Capture the cell that displays the provided text and extract its (x, y) central coordinate. 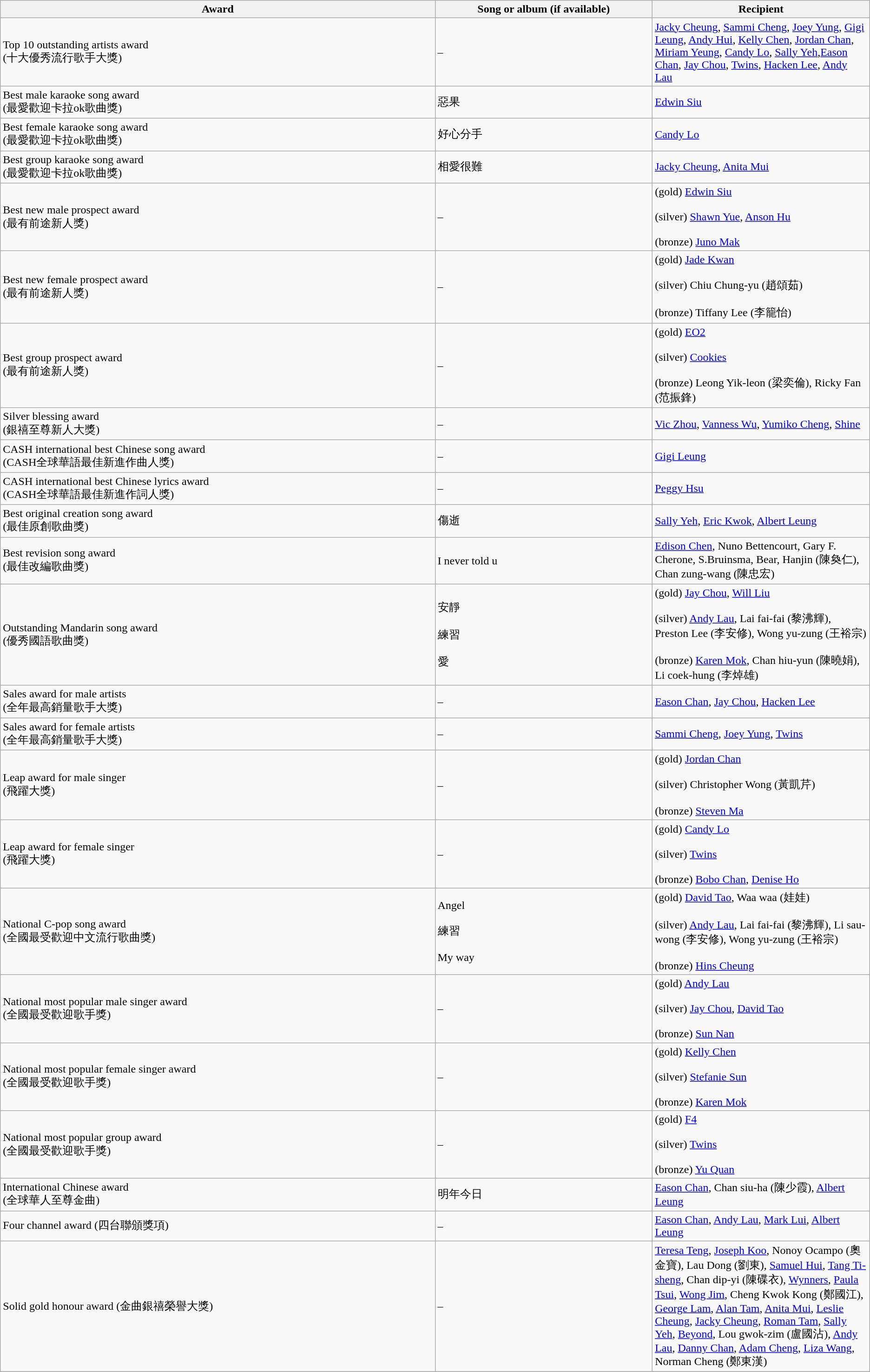
(gold) Jordan Chan(silver) Christopher Wong (黃凱芹)(bronze) Steven Ma (761, 785)
(gold) F4(silver) Twins(bronze) Yu Quan (761, 1145)
Best new male prospect award(最有前途新人獎) (217, 217)
I never told u (544, 561)
National most popular female singer award(全國最受歡迎歌手獎) (217, 1076)
Angel練習My way (544, 932)
Vic Zhou, Vanness Wu, Yumiko Cheng, Shine (761, 424)
Leap award for female singer(飛躍大獎) (217, 854)
Four channel award (四台聯頒獎項) (217, 1226)
(gold) Edwin Siu(silver) Shawn Yue, Anson Hu(bronze) Juno Mak (761, 217)
Best group karaoke song award(最愛歡迎卡拉ok歌曲獎) (217, 167)
Outstanding Mandarin song award(優秀國語歌曲獎) (217, 635)
CASH international best Chinese lyrics award(CASH全球華語最佳新進作詞人獎) (217, 489)
Leap award for male singer(飛躍大獎) (217, 785)
惡果 (544, 102)
Recipient (761, 9)
Sammi Cheng, Joey Yung, Twins (761, 734)
Best group prospect award(最有前途新人獎) (217, 365)
Sales award for male artists(全年最高銷量歌手大獎) (217, 702)
安靜練習愛 (544, 635)
National C-pop song award(全國最受歡迎中文流行歌曲獎) (217, 932)
Top 10 outstanding artists award(十大優秀流行歌手大獎) (217, 52)
傷逝 (544, 521)
National most popular group award(全國最受歡迎歌手獎) (217, 1145)
相愛很難 (544, 167)
National most popular male singer award(全國最受歡迎歌手獎) (217, 1008)
Sally Yeh, Eric Kwok, Albert Leung (761, 521)
Jacky Cheung, Anita Mui (761, 167)
(gold) Kelly Chen(silver) Stefanie Sun(bronze) Karen Mok (761, 1076)
(gold) Candy Lo(silver) Twins(bronze) Bobo Chan, Denise Ho (761, 854)
Best original creation song award(最佳原創歌曲獎) (217, 521)
Award (217, 9)
(gold) EO2(silver) Cookies(bronze) Leong Yik-leon (梁奕倫), Ricky Fan (范振鋒) (761, 365)
Eason Chan, Chan siu-ha (陳少霞), Albert Leung (761, 1195)
International Chinese award(全球華人至尊金曲) (217, 1195)
Best male karaoke song award(最愛歡迎卡拉ok歌曲獎) (217, 102)
Eason Chan, Andy Lau, Mark Lui, Albert Leung (761, 1226)
Best revision song award(最佳改編歌曲獎) (217, 561)
Candy Lo (761, 134)
Song or album (if available) (544, 9)
Solid gold honour award (金曲銀禧榮譽大獎) (217, 1306)
(gold) Jade Kwan(silver) Chiu Chung-yu (趙頌茹)(bronze) Tiffany Lee (李籠怡) (761, 287)
(gold) David Tao, Waa waa (娃娃)(silver) Andy Lau, Lai fai-fai (黎沸輝), Li sau-wong (李安修), Wong yu-zung (王裕宗)(bronze) Hins Cheung (761, 932)
Best female karaoke song award(最愛歡迎卡拉ok歌曲獎) (217, 134)
Edison Chen, Nuno Bettencourt, Gary F. Cherone, S.Bruinsma, Bear, Hanjin (陳奐仁), Chan zung-wang (陳忠宏) (761, 561)
明年今日 (544, 1195)
好心分手 (544, 134)
(gold) Andy Lau(silver) Jay Chou, David Tao(bronze) Sun Nan (761, 1008)
Best new female prospect award(最有前途新人獎) (217, 287)
Gigi Leung (761, 456)
Edwin Siu (761, 102)
Silver blessing award(銀禧至尊新人大獎) (217, 424)
CASH international best Chinese song award(CASH全球華語最佳新進作曲人獎) (217, 456)
Peggy Hsu (761, 489)
Sales award for female artists(全年最高銷量歌手大獎) (217, 734)
Eason Chan, Jay Chou, Hacken Lee (761, 702)
